Output the (x, y) coordinate of the center of the cell containing the given text.  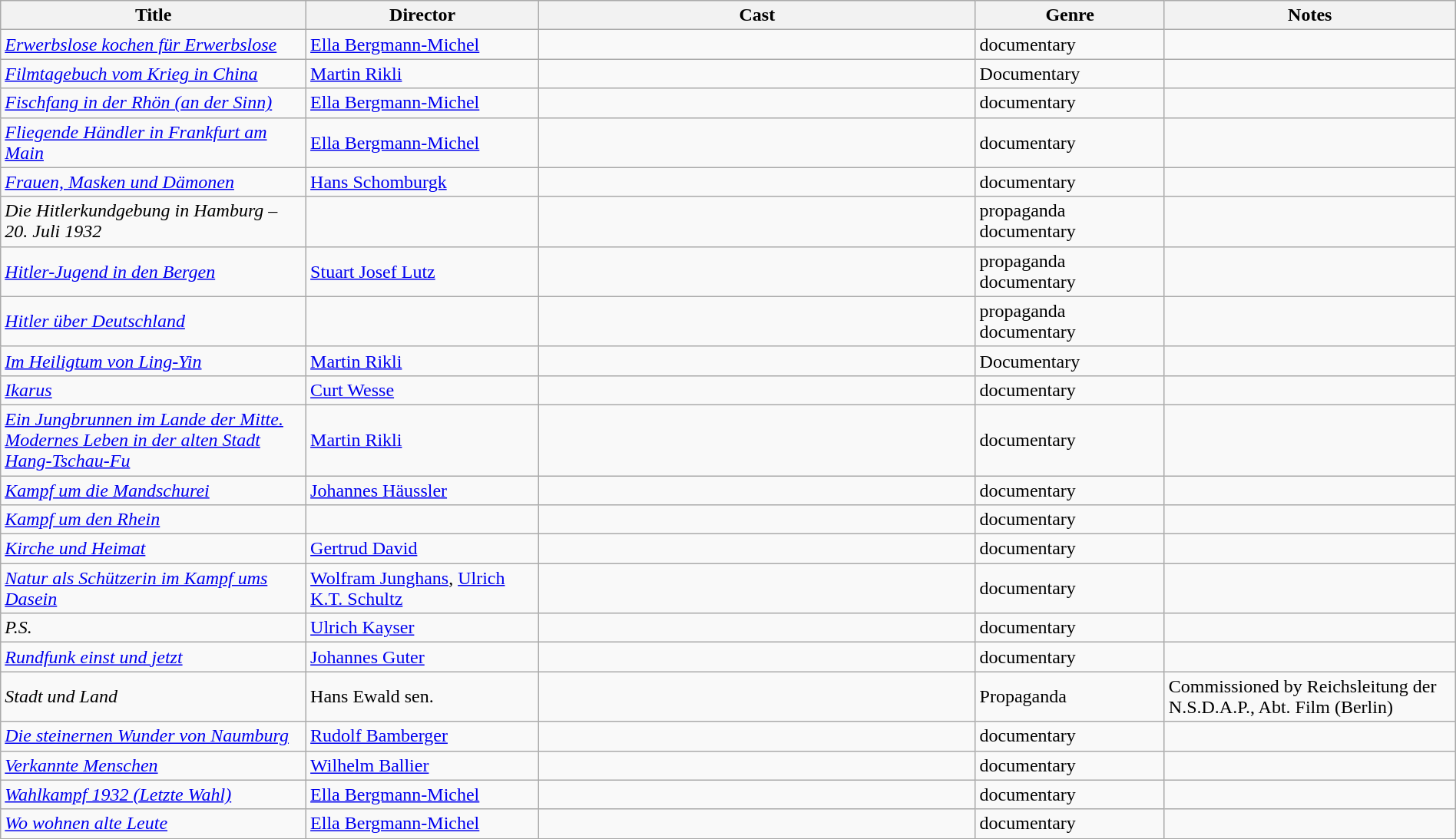
Im Heiligtum von Ling-Yin (154, 361)
Verkannte Menschen (154, 765)
Stadt und Land (154, 697)
Propaganda (1070, 697)
Filmtagebuch vom Krieg in China (154, 74)
Title (154, 15)
Johannes Häussler (422, 491)
Wo wohnen alte Leute (154, 824)
Kampf um die Mandschurei (154, 491)
Hitler über Deutschland (154, 321)
Hans Schomburgk (422, 182)
Rudolf Bamberger (422, 736)
Hans Ewald sen. (422, 697)
Commissioned by Reichsleitung der N.S.D.A.P., Abt. Film (Berlin) (1310, 697)
Fliegende Händler in Frankfurt am Main (154, 143)
Ulrich Kayser (422, 628)
Natur als Schützerin im Kampf ums Dasein (154, 588)
Frauen, Masken und Dämonen (154, 182)
P.S. (154, 628)
Genre (1070, 15)
Kirche und Heimat (154, 549)
Kampf um den Rhein (154, 520)
Johannes Guter (422, 657)
Hitler-Jugend in den Bergen (154, 272)
Wilhelm Ballier (422, 765)
Rundfunk einst und jetzt (154, 657)
Gertrud David (422, 549)
Ikarus (154, 390)
Stuart Josef Lutz (422, 272)
Die Hitlerkundgebung in Hamburg – 20. Juli 1932 (154, 221)
Curt Wesse (422, 390)
Cast (757, 15)
Die steinernen Wunder von Naumburg (154, 736)
Wahlkampf 1932 (Letzte Wahl) (154, 794)
Fischfang in der Rhön (an der Sinn) (154, 103)
Erwerbslose kochen für Erwerbslose (154, 45)
Wolfram Junghans, Ulrich K.T. Schultz (422, 588)
Notes (1310, 15)
Ein Jungbrunnen im Lande der Mitte. Modernes Leben in der alten Stadt Hang-Tschau-Fu (154, 440)
Director (422, 15)
